Provide the (X, Y) coordinate of the cell's center where the given text is located.  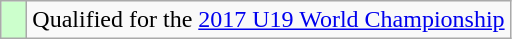
Qualified for the 2017 U19 World Championship (268, 20)
